Provide the (x, y) coordinate of the cell's center where the given text is located.  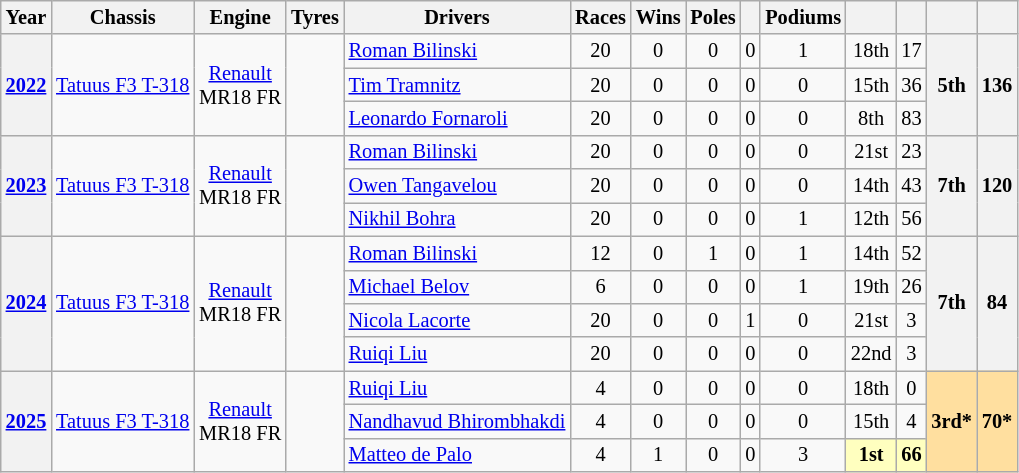
23 (911, 152)
22nd (871, 354)
Nicola Lacorte (458, 320)
12 (600, 253)
6 (600, 287)
Podiums (803, 17)
70* (997, 422)
83 (911, 118)
52 (911, 253)
Wins (658, 17)
Michael Belov (458, 287)
8th (871, 118)
5th (951, 84)
84 (997, 304)
Nandhavud Bhirombhakdi (458, 421)
120 (997, 186)
Engine (240, 17)
2024 (26, 304)
43 (911, 186)
19th (871, 287)
66 (911, 455)
Chassis (122, 17)
36 (911, 85)
1st (871, 455)
Matteo de Palo (458, 455)
3rd* (951, 422)
26 (911, 287)
2023 (26, 186)
56 (911, 219)
12th (871, 219)
Owen Tangavelou (458, 186)
Tyres (315, 17)
Drivers (458, 17)
Poles (714, 17)
Year (26, 17)
2022 (26, 84)
2025 (26, 422)
136 (997, 84)
Races (600, 17)
Leonardo Fornaroli (458, 118)
17 (911, 51)
Tim Tramnitz (458, 85)
Nikhil Bohra (458, 219)
